Identify which cell holds the provided text, then report its (X, Y) central coordinate. 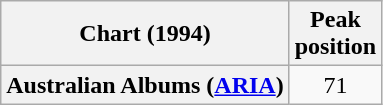
Chart (1994) (145, 34)
Peakposition (335, 34)
71 (335, 85)
Australian Albums (ARIA) (145, 85)
